Scan for the cell matching the given text and deliver its [X, Y] coordinate at center. 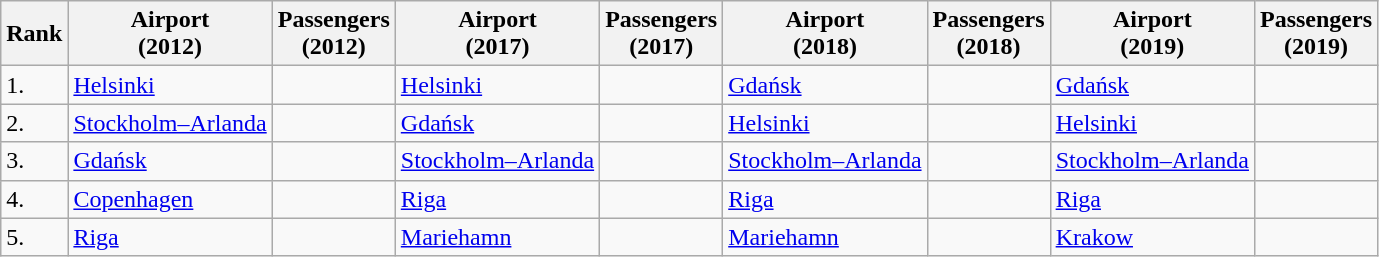
Rank [34, 34]
1. [34, 85]
Passengers(2017) [662, 34]
5. [34, 237]
Airport(2019) [1152, 34]
Passengers(2018) [988, 34]
Airport(2017) [497, 34]
2. [34, 123]
Airport(2012) [170, 34]
4. [34, 199]
3. [34, 161]
Copenhagen [170, 199]
Passengers(2019) [1316, 34]
Krakow [1152, 237]
Airport(2018) [825, 34]
Passengers(2012) [334, 34]
